Find where the given text appears and provide that cell's center as [X, Y] coordinate. 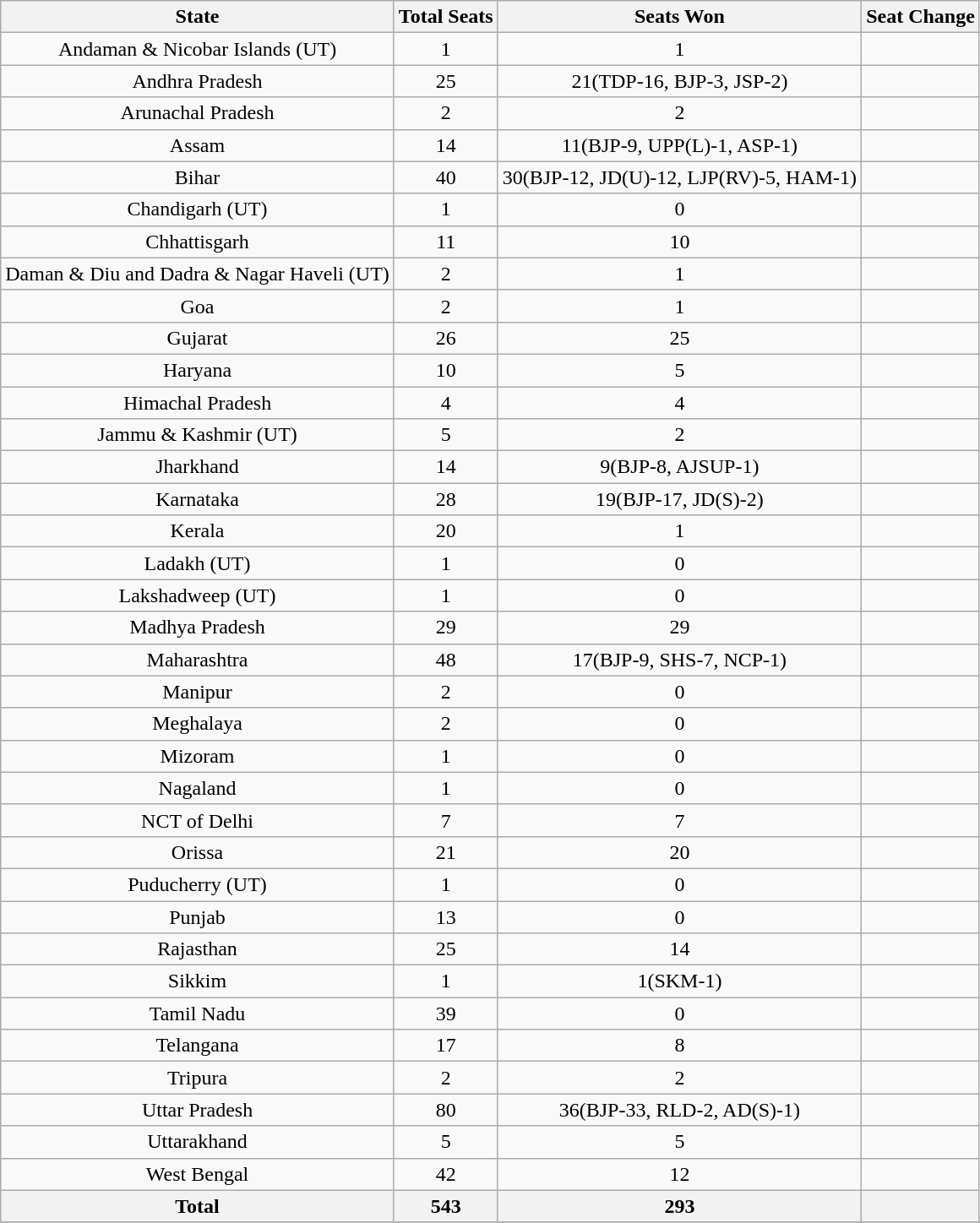
28 [446, 499]
Ladakh (UT) [198, 563]
36(BJP-33, RLD-2, AD(S)-1) [679, 1110]
NCT of Delhi [198, 820]
Total [198, 1206]
Jharkhand [198, 467]
13 [446, 916]
Karnataka [198, 499]
Haryana [198, 370]
543 [446, 1206]
Kerala [198, 531]
Seats Won [679, 17]
Andaman & Nicobar Islands (UT) [198, 49]
9(BJP-8, AJSUP-1) [679, 467]
Tamil Nadu [198, 1014]
Assam [198, 145]
21(TDP-16, BJP-3, JSP-2) [679, 81]
Andhra Pradesh [198, 81]
80 [446, 1110]
Orissa [198, 852]
Rajasthan [198, 949]
11 [446, 242]
1(SKM-1) [679, 981]
Puducherry (UT) [198, 884]
Gujarat [198, 338]
State [198, 17]
Chandigarh (UT) [198, 209]
Tripura [198, 1078]
Bihar [198, 177]
Total Seats [446, 17]
Uttar Pradesh [198, 1110]
19(BJP-17, JD(S)-2) [679, 499]
8 [679, 1046]
30(BJP-12, JD(U)-12, LJP(RV)-5, HAM-1) [679, 177]
12 [679, 1174]
Punjab [198, 916]
Daman & Diu and Dadra & Nagar Haveli (UT) [198, 274]
Mizoram [198, 756]
Arunachal Pradesh [198, 113]
West Bengal [198, 1174]
293 [679, 1206]
Jammu & Kashmir (UT) [198, 435]
39 [446, 1014]
17(BJP-9, SHS-7, NCP-1) [679, 660]
Himachal Pradesh [198, 403]
Meghalaya [198, 724]
21 [446, 852]
Sikkim [198, 981]
Madhya Pradesh [198, 628]
Seat Change [921, 17]
42 [446, 1174]
Goa [198, 306]
Maharashtra [198, 660]
48 [446, 660]
Uttarakhand [198, 1142]
Manipur [198, 692]
17 [446, 1046]
Chhattisgarh [198, 242]
Telangana [198, 1046]
Nagaland [198, 788]
11(BJP-9, UPP(L)-1, ASP-1) [679, 145]
26 [446, 338]
40 [446, 177]
Lakshadweep (UT) [198, 595]
